Output the (X, Y) coordinate of the center of the cell containing the given text.  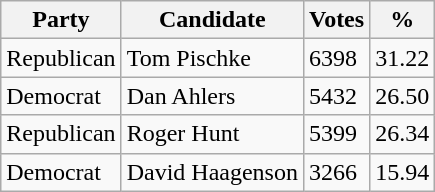
David Haagenson (212, 172)
6398 (336, 58)
3266 (336, 172)
5432 (336, 96)
% (402, 20)
26.50 (402, 96)
Party (61, 20)
Dan Ahlers (212, 96)
31.22 (402, 58)
Votes (336, 20)
26.34 (402, 134)
Candidate (212, 20)
Roger Hunt (212, 134)
15.94 (402, 172)
Tom Pischke (212, 58)
5399 (336, 134)
